Pinpoint the cell where the given text exists, returning its [x, y] midpoint coordinate. 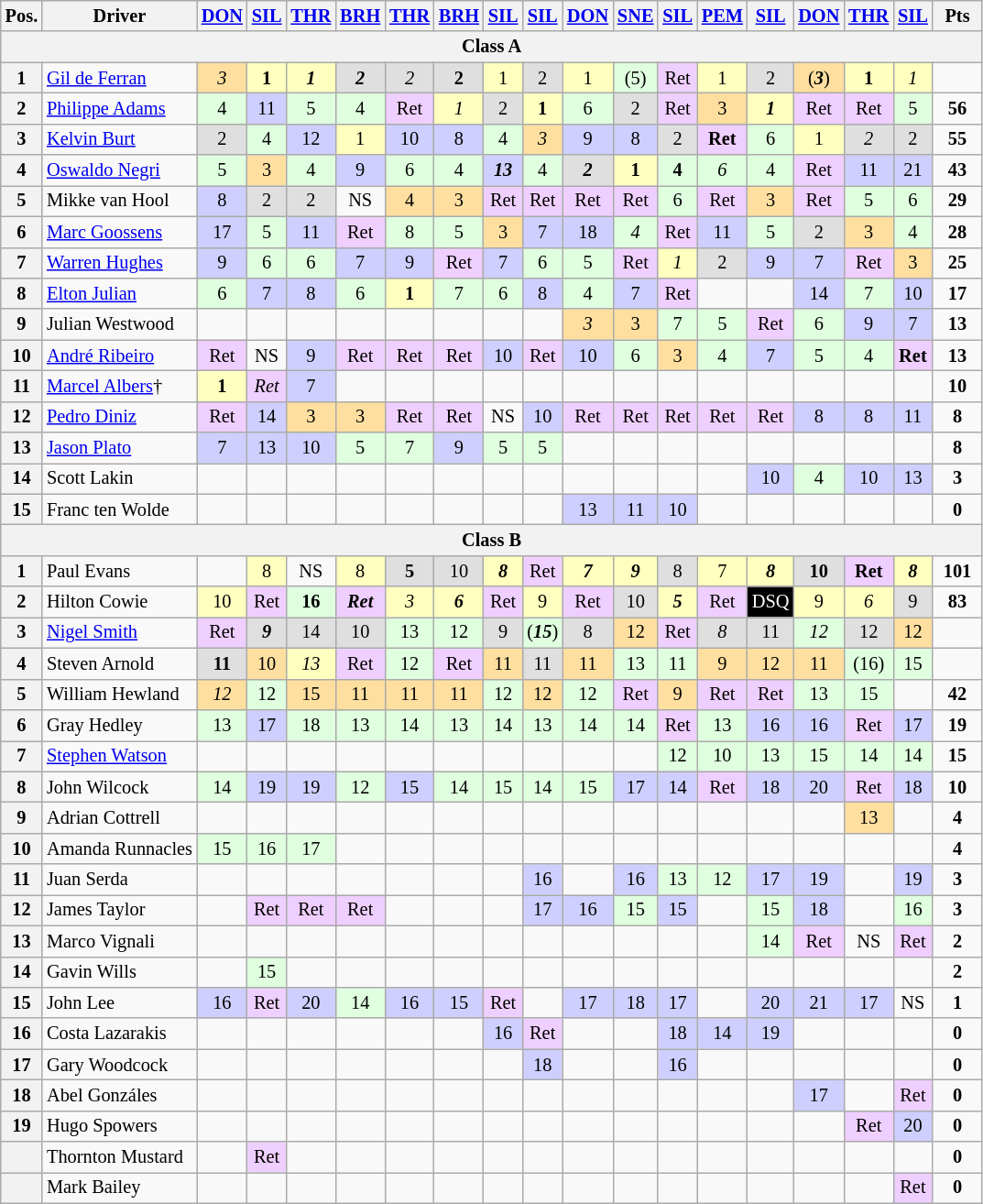
Stephen Watson [119, 756]
Thornton Mustard [119, 1157]
Gary Woodcock [119, 1065]
Mark Bailey [119, 1188]
Franc ten Wolde [119, 509]
Gil de Ferran [119, 78]
Kelvin Burt [119, 139]
Marc Goossens [119, 232]
Gavin Wills [119, 972]
John Wilcock [119, 787]
Driver [119, 16]
Nigel Smith [119, 632]
Costa Lazarakis [119, 1034]
(5) [636, 78]
Marco Vignali [119, 941]
42 [958, 695]
Philippe Adams [119, 108]
Adrian Cottrell [119, 817]
Pedro Diniz [119, 417]
Amanda Runnacles [119, 848]
43 [958, 170]
Pos. [22, 16]
28 [958, 232]
William Hewland [119, 695]
29 [958, 201]
DSQ [770, 602]
PEM [722, 16]
Julian Westwood [119, 324]
Marcel Albers† [119, 386]
Mikke van Hool [119, 201]
André Ribeiro [119, 356]
(15) [542, 632]
Jason Plato [119, 448]
(3) [819, 78]
Pts [958, 16]
John Lee [119, 1002]
Class A [492, 47]
101 [958, 571]
SNE [636, 16]
Scott Lakin [119, 478]
Warren Hughes [119, 263]
55 [958, 139]
Elton Julian [119, 293]
56 [958, 108]
Hilton Cowie [119, 602]
Hugo Spowers [119, 1126]
25 [958, 263]
(16) [868, 663]
Gray Hedley [119, 725]
Class B [492, 540]
Paul Evans [119, 571]
Abel Gonzáles [119, 1095]
Steven Arnold [119, 663]
83 [958, 602]
Oswaldo Negri [119, 170]
Juan Serda [119, 880]
James Taylor [119, 910]
